For the text-containing cell, return its midpoint in (X, Y) coordinate format. 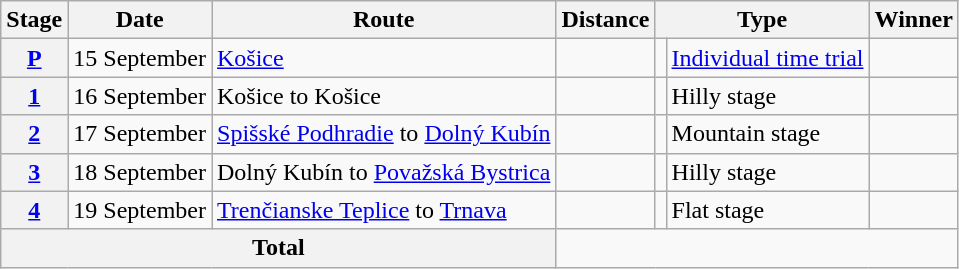
Košice (384, 58)
Flat stage (768, 210)
3 (34, 172)
Total (278, 248)
P (34, 58)
Route (384, 20)
Spišské Podhradie to Dolný Kubín (384, 134)
Winner (914, 20)
17 September (140, 134)
Mountain stage (768, 134)
Trenčianske Teplice to Trnava (384, 210)
Individual time trial (768, 58)
Dolný Kubín to Považská Bystrica (384, 172)
Stage (34, 20)
16 September (140, 96)
4 (34, 210)
18 September (140, 172)
2 (34, 134)
Košice to Košice (384, 96)
Date (140, 20)
Distance (606, 20)
19 September (140, 210)
15 September (140, 58)
1 (34, 96)
Type (762, 20)
